Output the (x, y) coordinate of the center of the cell containing the given text.  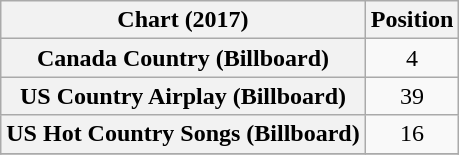
Position (412, 20)
US Hot Country Songs (Billboard) (183, 134)
16 (412, 134)
39 (412, 96)
Chart (2017) (183, 20)
Canada Country (Billboard) (183, 58)
US Country Airplay (Billboard) (183, 96)
4 (412, 58)
